Locate the cell with the specified text and output its [X, Y] center coordinate. 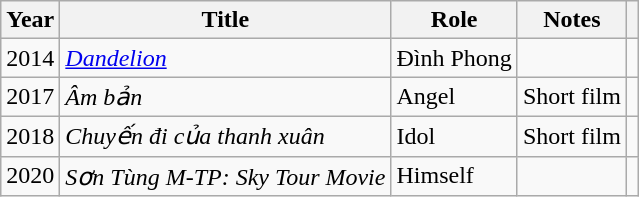
Role [454, 20]
2017 [30, 97]
Title [226, 20]
Notes [572, 20]
Âm bản [226, 97]
2020 [30, 176]
Year [30, 20]
Dandelion [226, 58]
2018 [30, 136]
2014 [30, 58]
Idol [454, 136]
Angel [454, 97]
Himself [454, 176]
Chuyến đi của thanh xuân [226, 136]
Đình Phong [454, 58]
Sơn Tùng M-TP: Sky Tour Movie [226, 176]
